Return the [X, Y] coordinate for the center point of the cell that contains the specified text.  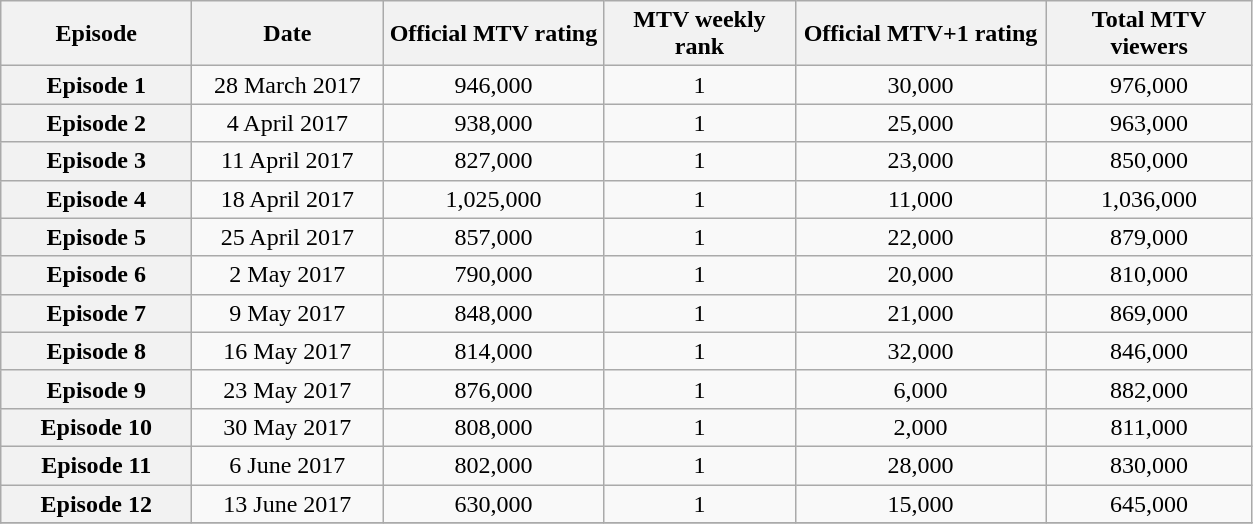
876,000 [494, 389]
802,000 [494, 465]
13 June 2017 [288, 503]
16 May 2017 [288, 351]
Episode 2 [96, 123]
11 April 2017 [288, 161]
Episode 7 [96, 313]
4 April 2017 [288, 123]
32,000 [920, 351]
850,000 [1149, 161]
Official MTV rating [494, 34]
827,000 [494, 161]
946,000 [494, 85]
790,000 [494, 275]
938,000 [494, 123]
Episode 8 [96, 351]
2 May 2017 [288, 275]
25,000 [920, 123]
MTV weekly rank [700, 34]
814,000 [494, 351]
20,000 [920, 275]
645,000 [1149, 503]
25 April 2017 [288, 237]
Episode 11 [96, 465]
9 May 2017 [288, 313]
2,000 [920, 427]
30 May 2017 [288, 427]
857,000 [494, 237]
Episode [96, 34]
15,000 [920, 503]
Total MTV viewers [1149, 34]
11,000 [920, 199]
869,000 [1149, 313]
810,000 [1149, 275]
Episode 3 [96, 161]
6 June 2017 [288, 465]
Episode 6 [96, 275]
846,000 [1149, 351]
28 March 2017 [288, 85]
Episode 1 [96, 85]
18 April 2017 [288, 199]
6,000 [920, 389]
811,000 [1149, 427]
848,000 [494, 313]
1,025,000 [494, 199]
882,000 [1149, 389]
Episode 5 [96, 237]
963,000 [1149, 123]
21,000 [920, 313]
28,000 [920, 465]
30,000 [920, 85]
Episode 10 [96, 427]
Official MTV+1 rating [920, 34]
808,000 [494, 427]
23,000 [920, 161]
Episode 9 [96, 389]
23 May 2017 [288, 389]
Date [288, 34]
879,000 [1149, 237]
630,000 [494, 503]
1,036,000 [1149, 199]
Episode 4 [96, 199]
830,000 [1149, 465]
Episode 12 [96, 503]
976,000 [1149, 85]
22,000 [920, 237]
